Scan for the cell matching the given text and deliver its [X, Y] coordinate at center. 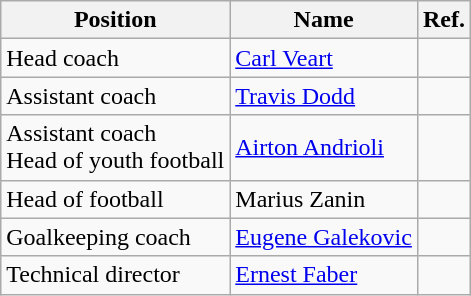
Head of football [116, 199]
Name [324, 20]
Ernest Faber [324, 275]
Ref. [444, 20]
Travis Dodd [324, 96]
Assistant coach [116, 96]
Position [116, 20]
Carl Veart [324, 58]
Assistant coachHead of youth football [116, 148]
Goalkeeping coach [116, 237]
Marius Zanin [324, 199]
Airton Andrioli [324, 148]
Eugene Galekovic [324, 237]
Technical director [116, 275]
Head coach [116, 58]
